Search for the cell housing the specified text and yield its (X, Y) center coordinate. 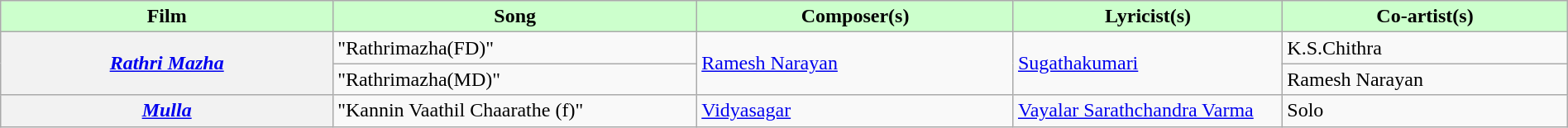
"Rathrimazha(MD)" (515, 79)
Composer(s) (855, 17)
"Kannin Vaathil Chaarathe (f)" (515, 111)
Vayalar Sarathchandra Varma (1148, 111)
Vidyasagar (855, 111)
Solo (1425, 111)
K.S.Chithra (1425, 48)
Lyricist(s) (1148, 17)
Co-artist(s) (1425, 17)
Film (167, 17)
Song (515, 17)
Sugathakumari (1148, 64)
Rathri Mazha (167, 64)
"Rathrimazha(FD)" (515, 48)
Mulla (167, 111)
